Capture the cell that displays the provided text and extract its [X, Y] central coordinate. 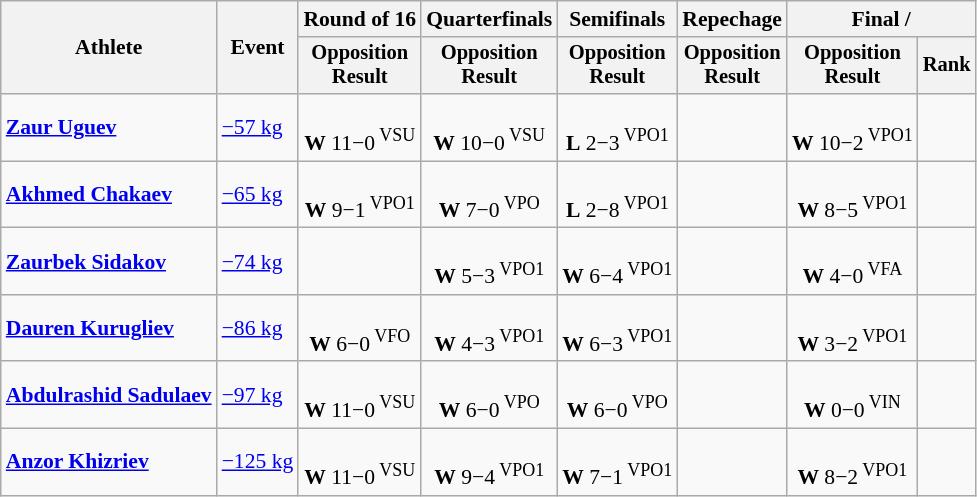
W 9−4 VPO1 [489, 462]
Anzor Khizriev [109, 462]
−57 kg [258, 128]
Semifinals [617, 19]
Round of 16 [360, 19]
Dauren Kurugliev [109, 328]
Repechage [732, 19]
Zaur Uguev [109, 128]
W 4−0 VFA [852, 262]
−125 kg [258, 462]
Event [258, 48]
W 6−3 VPO1 [617, 328]
Abdulrashid Sadulaev [109, 396]
W 5−3 VPO1 [489, 262]
Akhmed Chakaev [109, 194]
W 7−0 VPO [489, 194]
W 0−0 VIN [852, 396]
W 3−2 VPO1 [852, 328]
Final / [881, 19]
W 10−0 VSU [489, 128]
L 2−3 VPO1 [617, 128]
W 6−0 VFO [360, 328]
W 6−4 VPO1 [617, 262]
Quarterfinals [489, 19]
W 4−3 VPO1 [489, 328]
−74 kg [258, 262]
W 8−2 VPO1 [852, 462]
Rank [947, 66]
−65 kg [258, 194]
Athlete [109, 48]
−97 kg [258, 396]
−86 kg [258, 328]
W 9−1 VPO1 [360, 194]
W 7−1 VPO1 [617, 462]
W 10−2 VPO1 [852, 128]
Zaurbek Sidakov [109, 262]
W 8−5 VPO1 [852, 194]
L 2−8 VPO1 [617, 194]
